Return the (x, y) coordinate for the center point of the cell that contains the specified text.  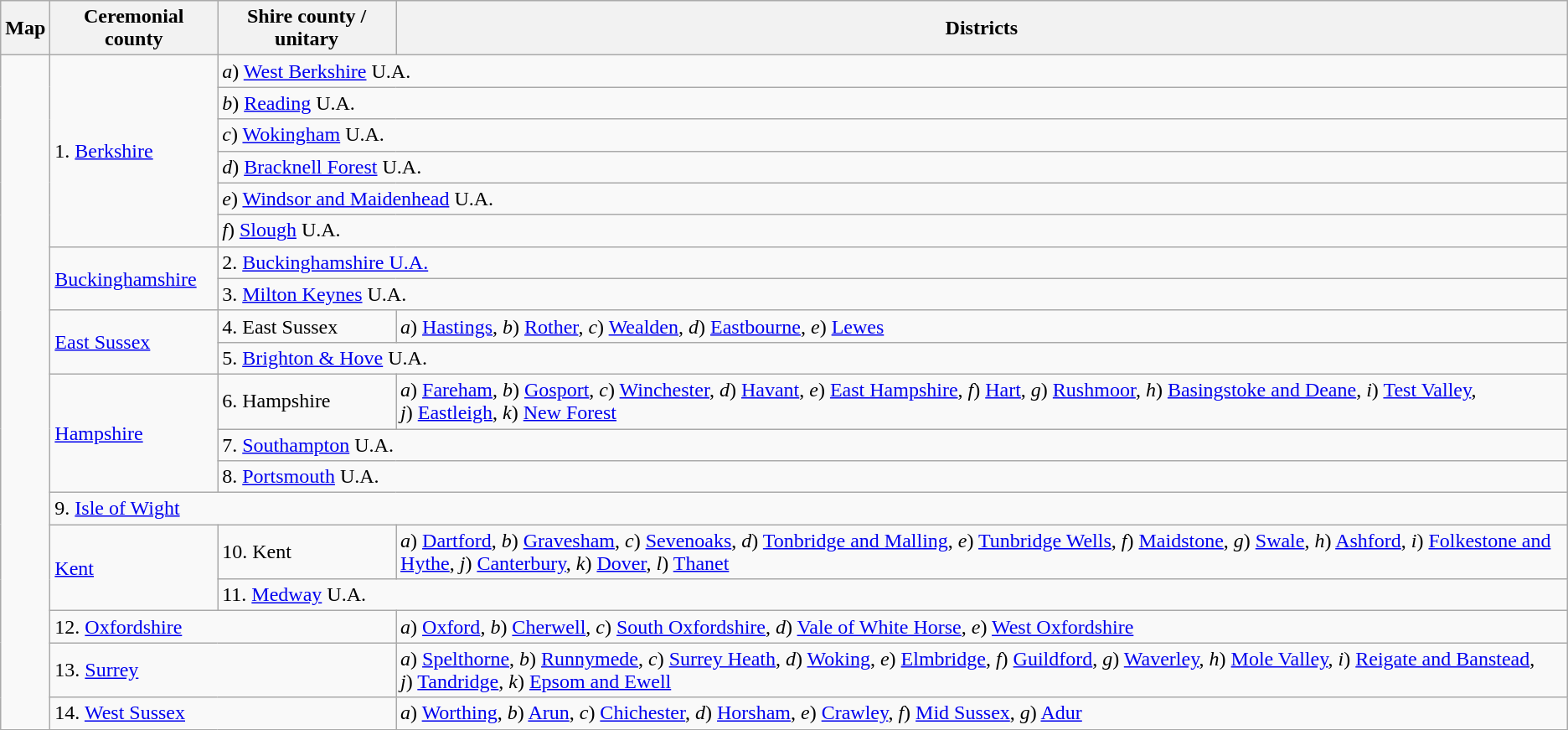
f) Slough U.A. (893, 230)
b) Reading U.A. (893, 103)
8. Portsmouth U.A. (893, 477)
Shire county / unitary (307, 28)
5. Brighton & Hove U.A. (893, 358)
11. Medway U.A. (893, 595)
a) Worthing, b) Arun, c) Chichester, d) Horsham, e) Crawley, f) Mid Sussex, g) Adur (982, 713)
9. Isle of Wight (809, 509)
East Sussex (134, 342)
3. Milton Keynes U.A. (893, 294)
d) Bracknell Forest U.A. (893, 167)
1. Berkshire (134, 151)
Ceremonial county (134, 28)
7. Southampton U.A. (893, 445)
14. West Sussex (223, 713)
Districts (982, 28)
Kent (134, 568)
4. East Sussex (307, 326)
a) Hastings, b) Rother, c) Wealden, d) Eastbourne, e) Lewes (982, 326)
Buckinghamshire (134, 278)
13. Surrey (223, 670)
c) Wokingham U.A. (893, 135)
10. Kent (307, 551)
Hampshire (134, 432)
e) Windsor and Maidenhead U.A. (893, 199)
2. Buckinghamshire U.A. (893, 262)
Map (25, 28)
12. Oxfordshire (223, 627)
a) Oxford, b) Cherwell, c) South Oxfordshire, d) Vale of White Horse, e) West Oxfordshire (982, 627)
a) West Berkshire U.A. (893, 71)
6. Hampshire (307, 401)
